Determine the (x, y) coordinate at the center of the cell enclosing the given text.  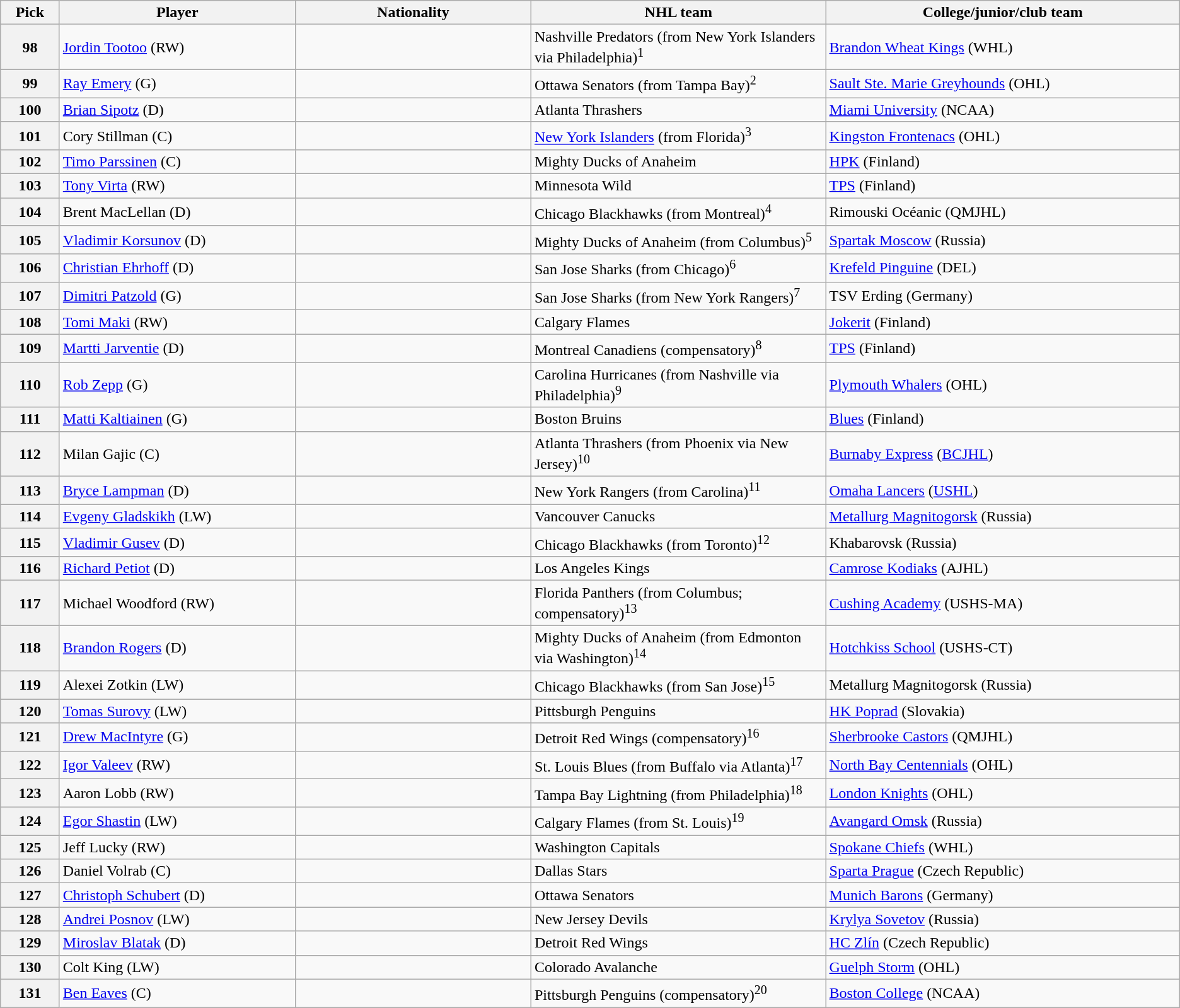
117 (30, 603)
Avangard Omsk (Russia) (1002, 821)
125 (30, 847)
112 (30, 454)
Khabarovsk (Russia) (1002, 542)
Pittsburgh Penguins (678, 711)
116 (30, 569)
121 (30, 738)
Vladimir Korsunov (D) (177, 240)
Daniel Volrab (C) (177, 871)
Atlanta Thrashers (from Phoenix via New Jersey)10 (678, 454)
129 (30, 943)
122 (30, 765)
123 (30, 793)
Krylya Sovetov (Russia) (1002, 919)
126 (30, 871)
Ottawa Senators (from Tampa Bay)2 (678, 83)
Minnesota Wild (678, 186)
Player (177, 13)
North Bay Centennials (OHL) (1002, 765)
Richard Petiot (D) (177, 569)
San Jose Sharks (from New York Rangers)7 (678, 296)
Kingston Frontenacs (OHL) (1002, 136)
Alexei Zotkin (LW) (177, 685)
Detroit Red Wings (678, 943)
Los Angeles Kings (678, 569)
110 (30, 385)
Camrose Kodiaks (AJHL) (1002, 569)
130 (30, 967)
Ottawa Senators (678, 895)
Rob Zepp (G) (177, 385)
New Jersey Devils (678, 919)
Chicago Blackhawks (from Montreal)4 (678, 212)
98 (30, 47)
Chicago Blackhawks (from San Jose)15 (678, 685)
Pick (30, 13)
Dimitri Patzold (G) (177, 296)
106 (30, 269)
Sault Ste. Marie Greyhounds (OHL) (1002, 83)
Christian Ehrhoff (D) (177, 269)
128 (30, 919)
Miami University (NCAA) (1002, 110)
Boston College (NCAA) (1002, 994)
99 (30, 83)
Plymouth Whalers (OHL) (1002, 385)
Omaha Lancers (USHL) (1002, 490)
Krefeld Pinguine (DEL) (1002, 269)
HPK (Finland) (1002, 162)
109 (30, 348)
113 (30, 490)
Tony Virta (RW) (177, 186)
114 (30, 516)
Colorado Avalanche (678, 967)
TSV Erding (Germany) (1002, 296)
102 (30, 162)
Hotchkiss School (USHS-CT) (1002, 648)
Evgeny Gladskikh (LW) (177, 516)
Guelph Storm (OHL) (1002, 967)
118 (30, 648)
Matti Kaltiainen (G) (177, 419)
College/junior/club team (1002, 13)
Washington Capitals (678, 847)
Michael Woodford (RW) (177, 603)
Calgary Flames (678, 322)
100 (30, 110)
Tampa Bay Lightning (from Philadelphia)18 (678, 793)
London Knights (OHL) (1002, 793)
St. Louis Blues (from Buffalo via Atlanta)17 (678, 765)
Brent MacLellan (D) (177, 212)
Vladimir Gusev (D) (177, 542)
Aaron Lobb (RW) (177, 793)
Sherbrooke Castors (QMJHL) (1002, 738)
Tomi Maki (RW) (177, 322)
Martti Jarventie (D) (177, 348)
Brandon Rogers (D) (177, 648)
Spokane Chiefs (WHL) (1002, 847)
Carolina Hurricanes (from Nashville via Philadelphia)9 (678, 385)
Cory Stillman (C) (177, 136)
Boston Bruins (678, 419)
Montreal Canadiens (compensatory)8 (678, 348)
101 (30, 136)
108 (30, 322)
NHL team (678, 13)
Sparta Prague (Czech Republic) (1002, 871)
New York Islanders (from Florida)3 (678, 136)
127 (30, 895)
119 (30, 685)
Nashville Predators (from New York Islanders via Philadelphia)1 (678, 47)
105 (30, 240)
New York Rangers (from Carolina)11 (678, 490)
Blues (Finland) (1002, 419)
131 (30, 994)
Mighty Ducks of Anaheim (678, 162)
Mighty Ducks of Anaheim (from Edmonton via Washington)14 (678, 648)
Drew MacIntyre (G) (177, 738)
Detroit Red Wings (compensatory)16 (678, 738)
Igor Valeev (RW) (177, 765)
HK Poprad (Slovakia) (1002, 711)
Ben Eaves (C) (177, 994)
Spartak Moscow (Russia) (1002, 240)
Christoph Schubert (D) (177, 895)
107 (30, 296)
Brandon Wheat Kings (WHL) (1002, 47)
Milan Gajic (C) (177, 454)
Colt King (LW) (177, 967)
Chicago Blackhawks (from Toronto)12 (678, 542)
104 (30, 212)
Timo Parssinen (C) (177, 162)
Vancouver Canucks (678, 516)
Jeff Lucky (RW) (177, 847)
120 (30, 711)
Dallas Stars (678, 871)
Munich Barons (Germany) (1002, 895)
Bryce Lampman (D) (177, 490)
Burnaby Express (BCJHL) (1002, 454)
San Jose Sharks (from Chicago)6 (678, 269)
Miroslav Blatak (D) (177, 943)
115 (30, 542)
Andrei Posnov (LW) (177, 919)
Atlanta Thrashers (678, 110)
Jordin Tootoo (RW) (177, 47)
Ray Emery (G) (177, 83)
Rimouski Océanic (QMJHL) (1002, 212)
Nationality (413, 13)
Tomas Surovy (LW) (177, 711)
Calgary Flames (from St. Louis)19 (678, 821)
HC Zlín (Czech Republic) (1002, 943)
Jokerit (Finland) (1002, 322)
103 (30, 186)
Cushing Academy (USHS-MA) (1002, 603)
Brian Sipotz (D) (177, 110)
Mighty Ducks of Anaheim (from Columbus)5 (678, 240)
Florida Panthers (from Columbus; compensatory)13 (678, 603)
Egor Shastin (LW) (177, 821)
Pittsburgh Penguins (compensatory)20 (678, 994)
124 (30, 821)
111 (30, 419)
